Output the (X, Y) coordinate of the center of the cell containing the given text.  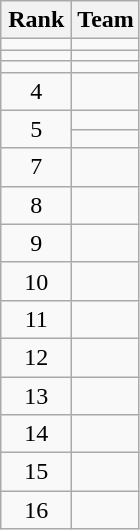
14 (36, 434)
10 (36, 281)
Rank (36, 20)
9 (36, 243)
5 (36, 129)
12 (36, 357)
15 (36, 472)
8 (36, 205)
4 (36, 91)
7 (36, 167)
13 (36, 395)
Team (106, 20)
11 (36, 319)
16 (36, 510)
